Determine the (x, y) coordinate at the center of the cell enclosing the given text.  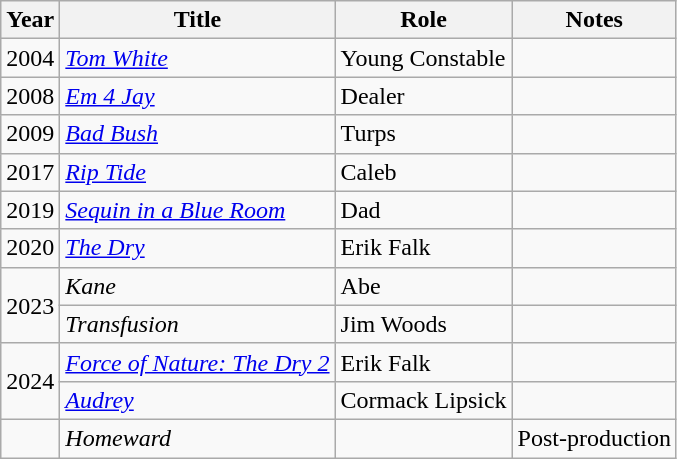
Homeward (198, 438)
Tom White (198, 58)
Jim Woods (424, 324)
2017 (30, 172)
Sequin in a Blue Room (198, 210)
Notes (594, 20)
Post-production (594, 438)
2008 (30, 96)
Turps (424, 134)
2019 (30, 210)
The Dry (198, 248)
2024 (30, 381)
Bad Bush (198, 134)
2023 (30, 305)
Title (198, 20)
Dealer (424, 96)
Caleb (424, 172)
Force of Nature: The Dry 2 (198, 362)
2009 (30, 134)
Year (30, 20)
Transfusion (198, 324)
Role (424, 20)
2020 (30, 248)
Dad (424, 210)
Kane (198, 286)
Rip Tide (198, 172)
Em 4 Jay (198, 96)
Audrey (198, 400)
Cormack Lipsick (424, 400)
Abe (424, 286)
2004 (30, 58)
Young Constable (424, 58)
